From the cell containing the given text, extract its center point as [x, y] coordinate. 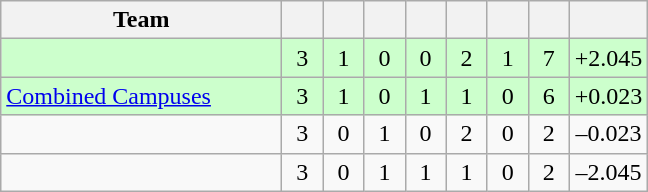
7 [548, 58]
6 [548, 96]
+2.045 [608, 58]
–2.045 [608, 172]
–0.023 [608, 134]
Combined Campuses [142, 96]
Team [142, 20]
+0.023 [608, 96]
